Scan for the cell matching the given text and deliver its (X, Y) coordinate at center. 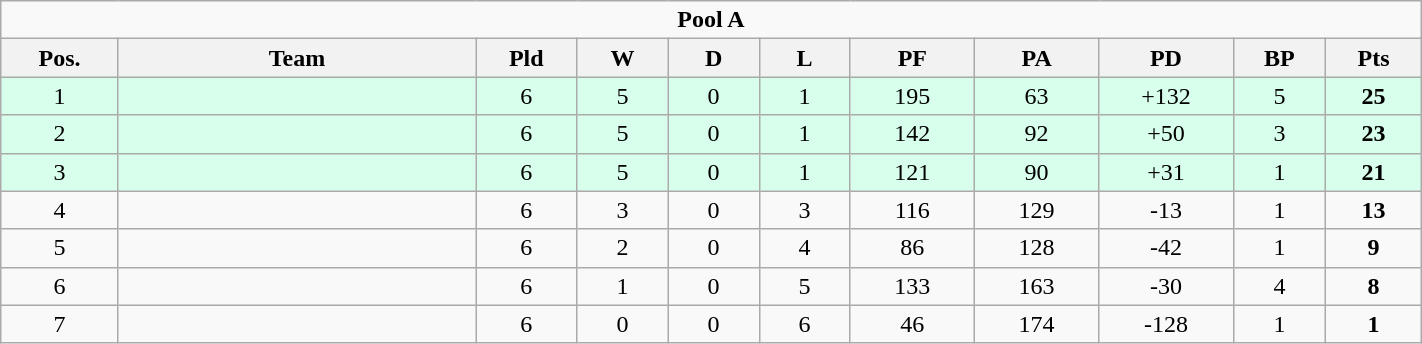
Pts (1374, 58)
174 (1036, 324)
+31 (1166, 172)
13 (1374, 210)
163 (1036, 286)
Team (296, 58)
128 (1036, 248)
23 (1374, 134)
133 (912, 286)
+50 (1166, 134)
63 (1036, 96)
7 (60, 324)
-128 (1166, 324)
129 (1036, 210)
Pld (526, 58)
9 (1374, 248)
+132 (1166, 96)
Pool A (711, 20)
25 (1374, 96)
BP (1280, 58)
PD (1166, 58)
PA (1036, 58)
21 (1374, 172)
46 (912, 324)
86 (912, 248)
L (804, 58)
W (622, 58)
D (714, 58)
-42 (1166, 248)
Pos. (60, 58)
-13 (1166, 210)
142 (912, 134)
PF (912, 58)
90 (1036, 172)
121 (912, 172)
92 (1036, 134)
116 (912, 210)
8 (1374, 286)
195 (912, 96)
-30 (1166, 286)
